Capture the cell that displays the provided text and extract its (X, Y) central coordinate. 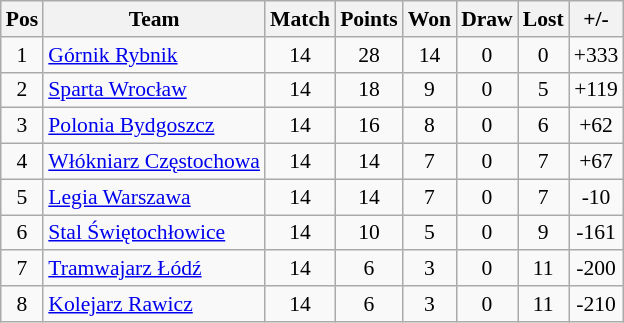
Legia Warszawa (154, 197)
Points (369, 19)
Tramwajarz Łódź (154, 269)
+119 (596, 90)
Lost (544, 19)
Match (300, 19)
Won (430, 19)
Team (154, 19)
1 (22, 55)
28 (369, 55)
+67 (596, 162)
2 (22, 90)
-10 (596, 197)
4 (22, 162)
-210 (596, 304)
+/- (596, 19)
-200 (596, 269)
Pos (22, 19)
Włókniarz Częstochowa (154, 162)
18 (369, 90)
Kolejarz Rawicz (154, 304)
10 (369, 233)
+62 (596, 126)
Stal Świętochłowice (154, 233)
Górnik Rybnik (154, 55)
+333 (596, 55)
-161 (596, 233)
16 (369, 126)
Polonia Bydgoszcz (154, 126)
Draw (487, 19)
Sparta Wrocław (154, 90)
